Scan for the cell matching the given text and deliver its [X, Y] coordinate at center. 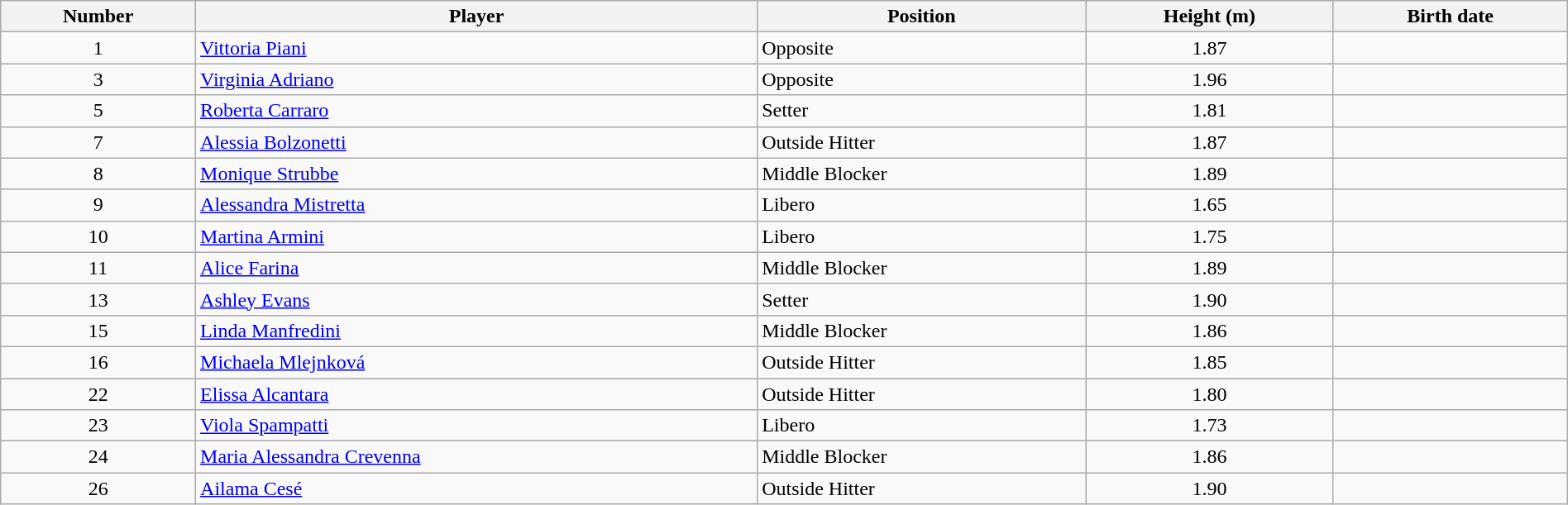
23 [98, 426]
Ailama Cesé [476, 488]
Vittoria Piani [476, 48]
1.81 [1209, 111]
Position [921, 17]
15 [98, 331]
Alice Farina [476, 268]
11 [98, 268]
7 [98, 142]
1.96 [1209, 79]
Virginia Adriano [476, 79]
Ashley Evans [476, 299]
16 [98, 362]
Alessia Bolzonetti [476, 142]
Maria Alessandra Crevenna [476, 457]
1.73 [1209, 426]
1.75 [1209, 236]
Player [476, 17]
13 [98, 299]
Birth date [1451, 17]
Michaela Mlejnková [476, 362]
Number [98, 17]
10 [98, 236]
1 [98, 48]
Martina Armini [476, 236]
26 [98, 488]
Linda Manfredini [476, 331]
3 [98, 79]
1.80 [1209, 394]
22 [98, 394]
Height (m) [1209, 17]
24 [98, 457]
Alessandra Mistretta [476, 205]
8 [98, 174]
1.65 [1209, 205]
5 [98, 111]
Monique Strubbe [476, 174]
1.85 [1209, 362]
Viola Spampatti [476, 426]
9 [98, 205]
Elissa Alcantara [476, 394]
Roberta Carraro [476, 111]
